From the cell containing the given text, extract its center point as [x, y] coordinate. 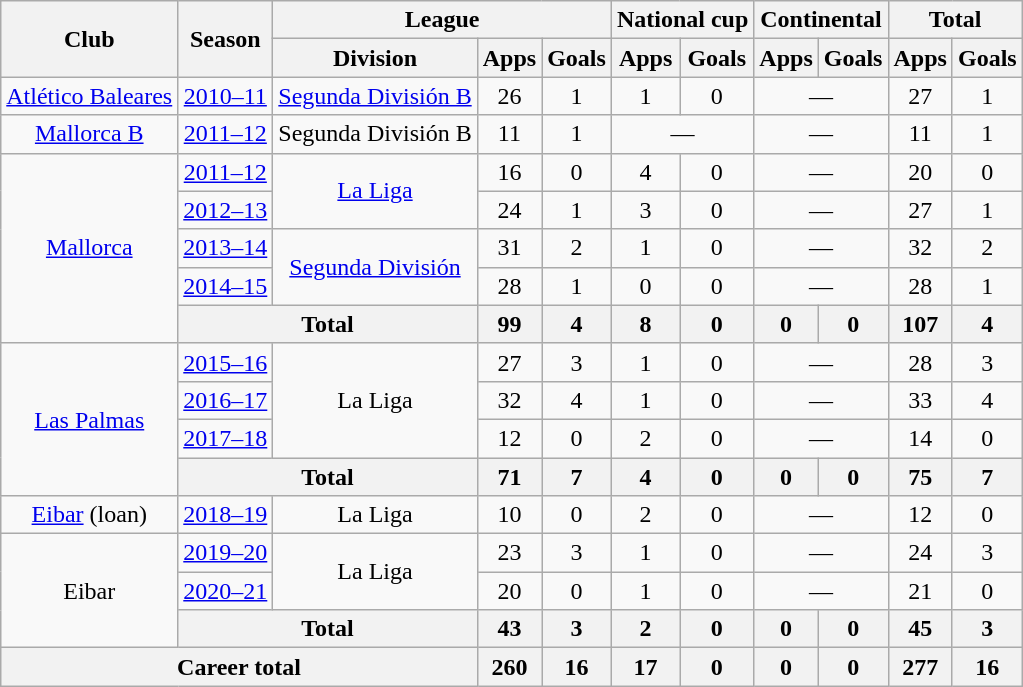
75 [920, 477]
Season [226, 39]
Club [90, 39]
8 [645, 324]
26 [509, 96]
2018–19 [226, 515]
Mallorca B [90, 134]
2016–17 [226, 400]
National cup [682, 20]
2014–15 [226, 286]
2019–20 [226, 553]
Eibar [90, 591]
2020–21 [226, 591]
2013–14 [226, 248]
33 [920, 400]
2017–18 [226, 438]
Las Palmas [90, 419]
21 [920, 591]
10 [509, 515]
2015–16 [226, 362]
277 [920, 667]
99 [509, 324]
107 [920, 324]
Division [375, 58]
Segunda División [375, 267]
17 [645, 667]
45 [920, 629]
260 [509, 667]
71 [509, 477]
Continental [821, 20]
31 [509, 248]
43 [509, 629]
League [442, 20]
Career total [239, 667]
2010–11 [226, 96]
14 [920, 438]
23 [509, 553]
Eibar (loan) [90, 515]
Atlético Baleares [90, 96]
2012–13 [226, 210]
Mallorca [90, 248]
